Scan for the cell matching the given text and deliver its [X, Y] coordinate at center. 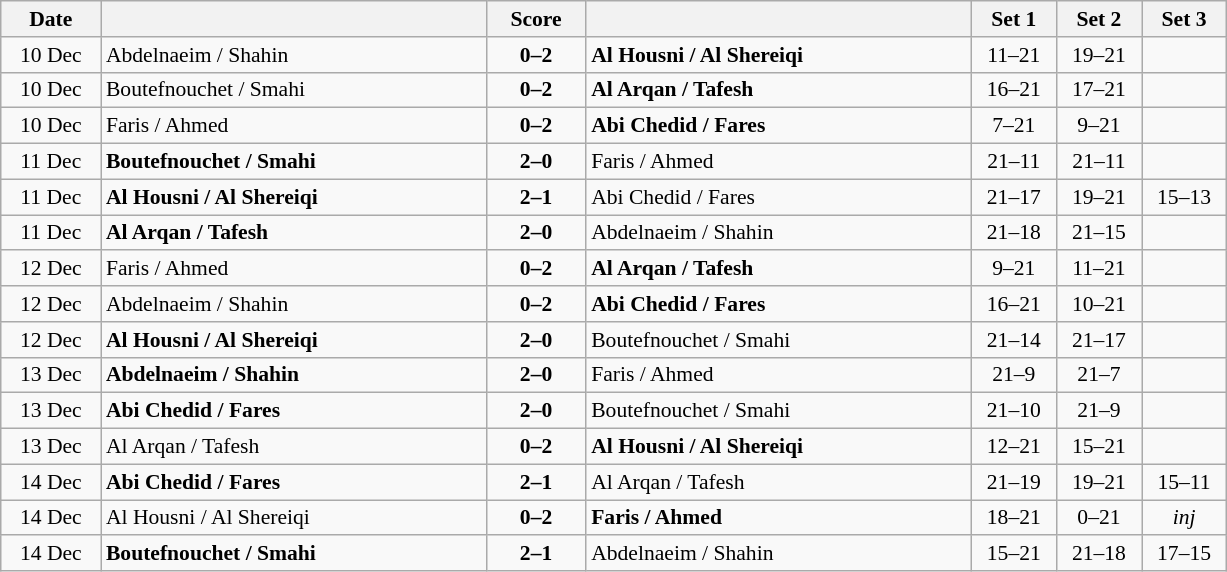
21–7 [1098, 375]
12–21 [1014, 447]
0–21 [1098, 518]
21–19 [1014, 482]
15–11 [1184, 482]
21–10 [1014, 411]
7–21 [1014, 126]
Date [51, 19]
21–15 [1098, 233]
17–21 [1098, 90]
Set 3 [1184, 19]
Set 1 [1014, 19]
18–21 [1014, 518]
10–21 [1098, 304]
Set 2 [1098, 19]
Score [536, 19]
inj [1184, 518]
15–13 [1184, 197]
21–14 [1014, 340]
17–15 [1184, 554]
